Locate the cell with the specified text and output its (X, Y) center coordinate. 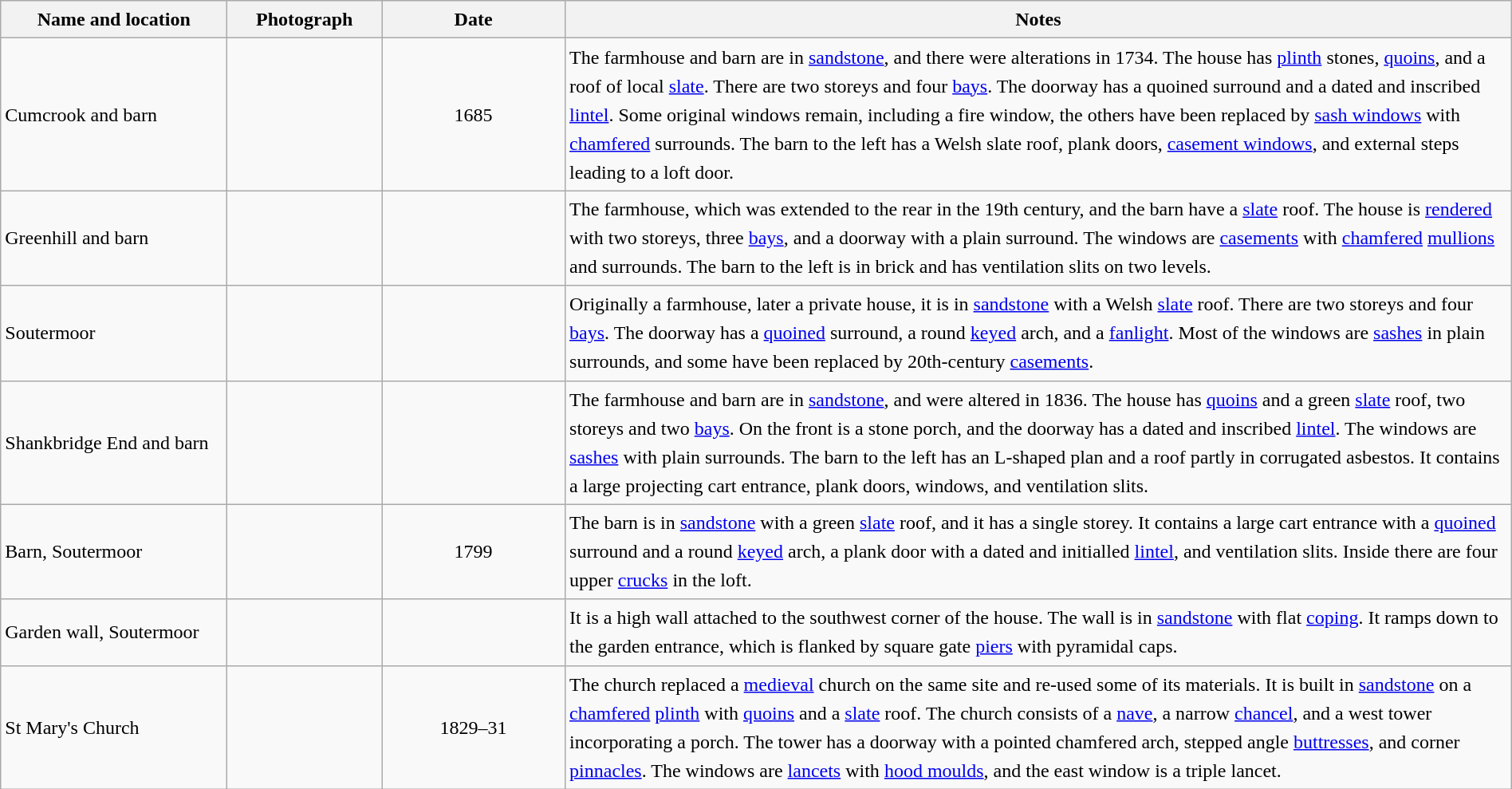
St Mary's Church (114, 728)
Shankbridge End and barn (114, 442)
Barn, Soutermoor (114, 552)
Soutermoor (114, 333)
1829–31 (474, 728)
1685 (474, 115)
Name and location (114, 19)
1799 (474, 552)
Greenhill and barn (114, 238)
Garden wall, Soutermoor (114, 632)
Cumcrook and barn (114, 115)
Date (474, 19)
Photograph (305, 19)
Notes (1038, 19)
